Locate the cell with the specified text and output its [x, y] center coordinate. 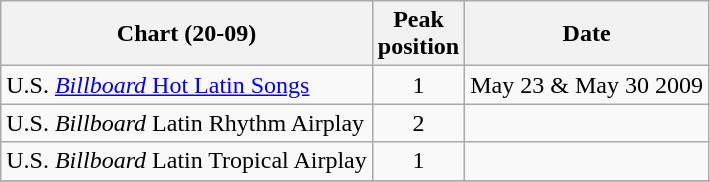
U.S. Billboard Latin Rhythm Airplay [187, 123]
2 [418, 123]
Date [587, 34]
U.S. Billboard Latin Tropical Airplay [187, 161]
Peakposition [418, 34]
Chart (20-09) [187, 34]
May 23 & May 30 2009 [587, 85]
U.S. Billboard Hot Latin Songs [187, 85]
